Search for the cell housing the specified text and yield its [X, Y] center coordinate. 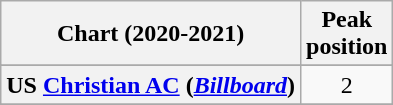
Chart (2020-2021) [151, 34]
Peak position [347, 34]
US Christian AC (Billboard) [151, 85]
2 [347, 85]
